Locate the cell with the specified text and output its (x, y) center coordinate. 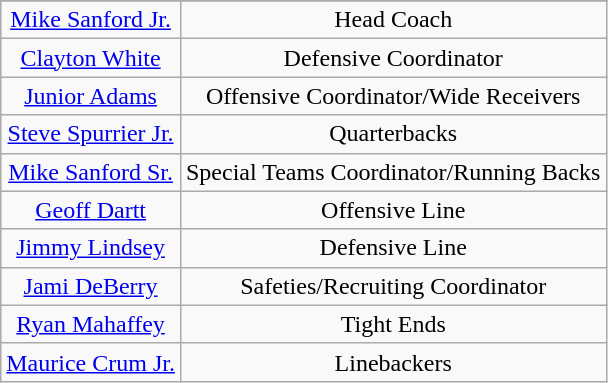
Quarterbacks (393, 134)
Junior Adams (91, 96)
Defensive Line (393, 248)
Safeties/Recruiting Coordinator (393, 286)
Jami DeBerry (91, 286)
Special Teams Coordinator/Running Backs (393, 172)
Clayton White (91, 58)
Geoff Dartt (91, 210)
Offensive Coordinator/Wide Receivers (393, 96)
Defensive Coordinator (393, 58)
Linebackers (393, 362)
Head Coach (393, 20)
Jimmy Lindsey (91, 248)
Ryan Mahaffey (91, 324)
Mike Sanford Sr. (91, 172)
Offensive Line (393, 210)
Tight Ends (393, 324)
Maurice Crum Jr. (91, 362)
Steve Spurrier Jr. (91, 134)
Mike Sanford Jr. (91, 20)
